Detect which cell encompasses the target text, then output its [X, Y] center coordinate. 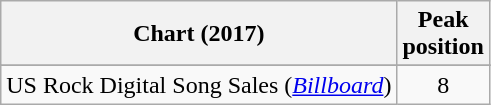
Peakposition [443, 34]
8 [443, 85]
Chart (2017) [199, 34]
US Rock Digital Song Sales (Billboard) [199, 85]
